Extract the [X, Y] coordinate from the center of the cell holding the provided text.  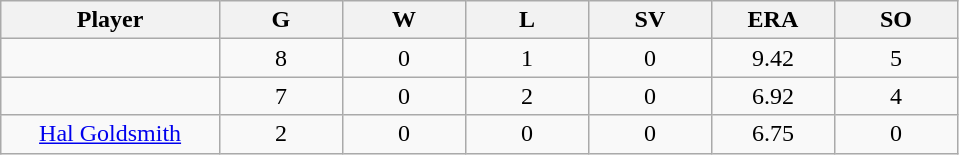
Player [110, 20]
SO [896, 20]
6.75 [772, 134]
1 [526, 58]
6.92 [772, 96]
SV [650, 20]
L [526, 20]
7 [280, 96]
5 [896, 58]
Hal Goldsmith [110, 134]
4 [896, 96]
W [404, 20]
8 [280, 58]
ERA [772, 20]
G [280, 20]
9.42 [772, 58]
